Determine the [X, Y] coordinate at the center of the cell enclosing the given text.  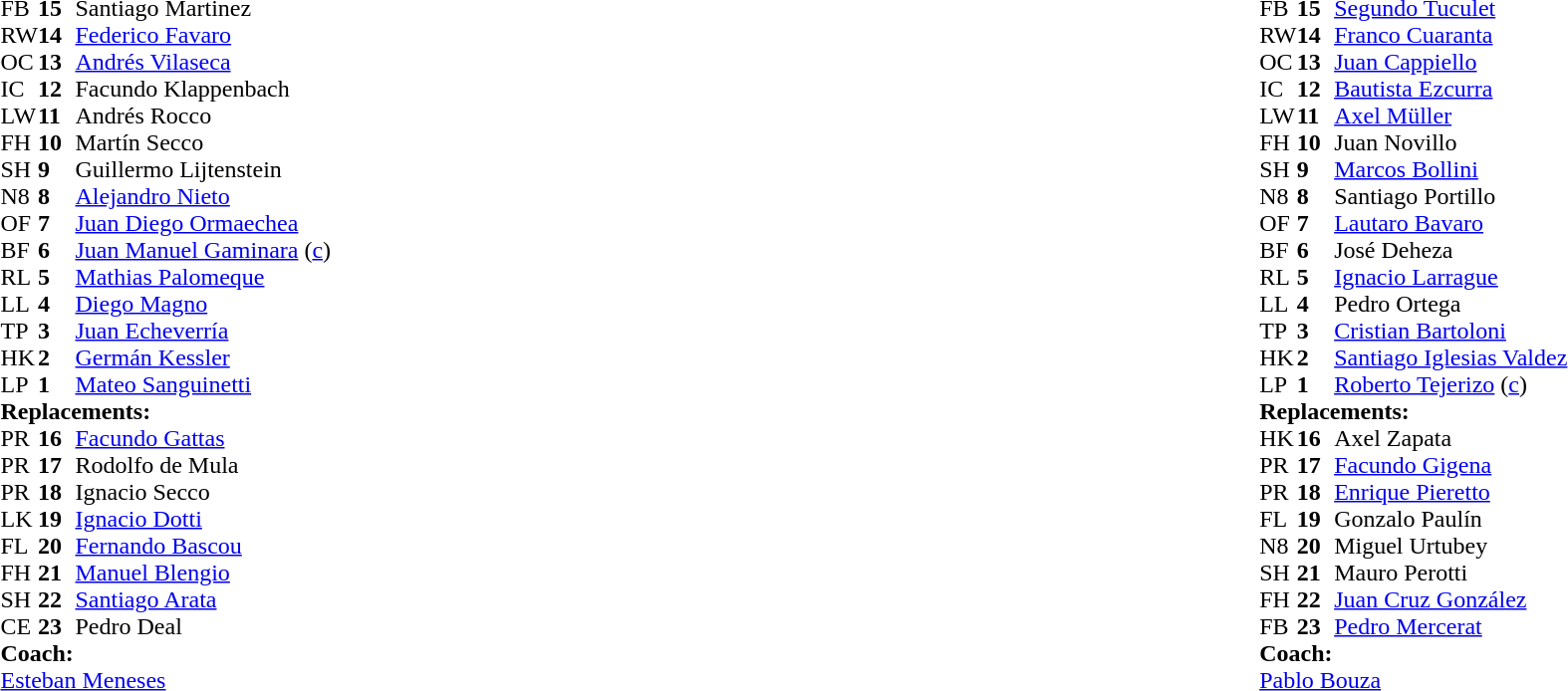
Andrés Rocco [203, 115]
Rodolfo de Mula [203, 466]
Fernando Bascou [203, 546]
Juan Cruz González [1450, 599]
Facundo Klappenbach [203, 90]
Martín Secco [203, 143]
Santiago Arata [203, 599]
Axel Müller [1450, 115]
José Deheza [1450, 251]
Ignacio Secco [203, 492]
Enrique Pieretto [1450, 492]
FB [1278, 627]
Facundo Gattas [203, 438]
Mathias Palomeque [203, 277]
Franco Cuaranta [1450, 36]
Cristian Bartoloni [1450, 331]
Pedro Deal [203, 627]
LK [19, 520]
Miguel Urtubey [1450, 546]
Andrés Vilaseca [203, 62]
Juan Cappiello [1450, 62]
Pedro Mercerat [1450, 627]
Axel Zapata [1450, 438]
Juan Novillo [1450, 143]
Alejandro Nieto [203, 197]
Facundo Gigena [1450, 466]
Ignacio Dotti [203, 520]
Roberto Tejerizo (c) [1450, 384]
Gonzalo Paulín [1450, 520]
Marcos Bollini [1450, 169]
Guillermo Lijtenstein [203, 169]
Ignacio Larrague [1450, 277]
Juan Manuel Gaminara (c) [203, 251]
Bautista Ezcurra [1450, 90]
CE [19, 627]
Manuel Blengio [203, 574]
Lautaro Bavaro [1450, 223]
Federico Favaro [203, 36]
Juan Diego Ormaechea [203, 223]
Santiago Iglesias Valdez [1450, 358]
Pedro Ortega [1450, 305]
Juan Echeverría [203, 331]
Germán Kessler [203, 358]
Diego Magno [203, 305]
Mauro Perotti [1450, 574]
Mateo Sanguinetti [203, 384]
Santiago Portillo [1450, 197]
